Provide the (X, Y) coordinate of the cell's center where the given text is located.  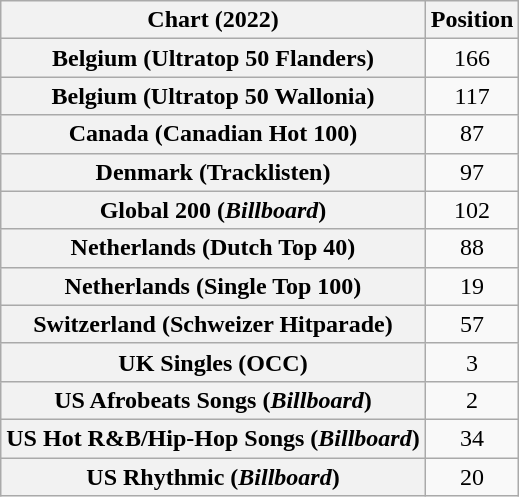
Chart (2022) (213, 20)
Switzerland (Schweizer Hitparade) (213, 324)
US Afrobeats Songs (Billboard) (213, 400)
US Hot R&B/Hip-Hop Songs (Billboard) (213, 438)
Belgium (Ultratop 50 Flanders) (213, 58)
57 (472, 324)
97 (472, 172)
87 (472, 134)
Belgium (Ultratop 50 Wallonia) (213, 96)
Global 200 (Billboard) (213, 210)
3 (472, 362)
117 (472, 96)
Netherlands (Dutch Top 40) (213, 248)
20 (472, 477)
88 (472, 248)
UK Singles (OCC) (213, 362)
US Rhythmic (Billboard) (213, 477)
19 (472, 286)
34 (472, 438)
Netherlands (Single Top 100) (213, 286)
166 (472, 58)
Canada (Canadian Hot 100) (213, 134)
Position (472, 20)
2 (472, 400)
Denmark (Tracklisten) (213, 172)
102 (472, 210)
